Provide the (X, Y) coordinate of the cell's center where the given text is located.  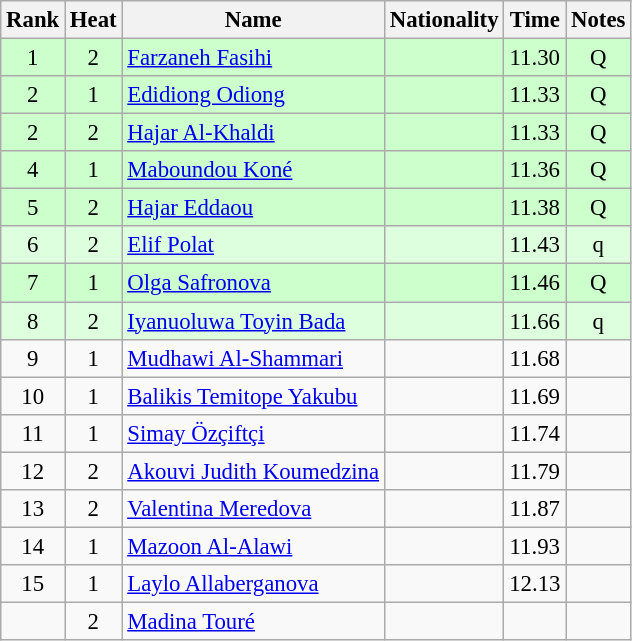
Akouvi Judith Koumedzina (253, 471)
Mazoon Al-Alawi (253, 546)
11.93 (535, 546)
Laylo Allaberganova (253, 584)
Balikis Temitope Yakubu (253, 396)
Olga Safronova (253, 283)
11.68 (535, 358)
5 (33, 208)
11.30 (535, 58)
Valentina Meredova (253, 509)
Notes (598, 20)
6 (33, 245)
11.38 (535, 208)
Rank (33, 20)
Name (253, 20)
12.13 (535, 584)
11.87 (535, 509)
Hajar Eddaou (253, 208)
Madina Touré (253, 621)
9 (33, 358)
Iyanuoluwa Toyin Bada (253, 321)
Time (535, 20)
11 (33, 433)
11.46 (535, 283)
11.66 (535, 321)
Mudhawi Al-Shammari (253, 358)
Farzaneh Fasihi (253, 58)
Nationality (444, 20)
Elif Polat (253, 245)
15 (33, 584)
7 (33, 283)
14 (33, 546)
11.36 (535, 170)
13 (33, 509)
4 (33, 170)
11.69 (535, 396)
Simay Özçiftçi (253, 433)
11.79 (535, 471)
Edidiong Odiong (253, 95)
8 (33, 321)
11.43 (535, 245)
Maboundou Koné (253, 170)
Heat (94, 20)
12 (33, 471)
Hajar Al-Khaldi (253, 133)
10 (33, 396)
11.74 (535, 433)
